Locate the cell with the specified text and output its [X, Y] center coordinate. 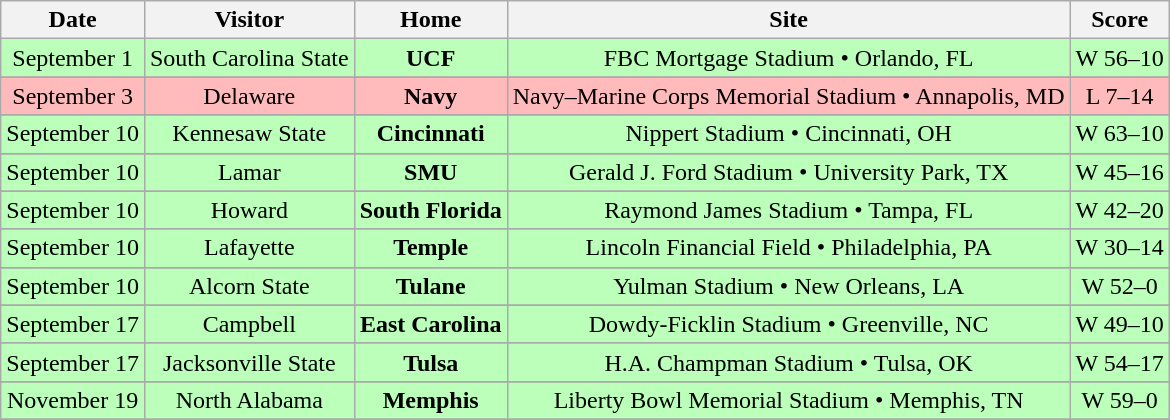
Cincinnati [430, 134]
Gerald J. Ford Stadium • University Park, TX [788, 172]
Memphis [430, 400]
Home [430, 20]
Jacksonville State [249, 362]
FBC Mortgage Stadium • Orlando, FL [788, 58]
W 59–0 [1120, 400]
September 3 [73, 96]
Score [1120, 20]
Howard [249, 210]
SMU [430, 172]
East Carolina [430, 324]
Date [73, 20]
Temple [430, 248]
W 42–20 [1120, 210]
Delaware [249, 96]
North Alabama [249, 400]
W 63–10 [1120, 134]
H.A. Champman Stadium • Tulsa, OK [788, 362]
Navy–Marine Corps Memorial Stadium • Annapolis, MD [788, 96]
W 45–16 [1120, 172]
L 7–14 [1120, 96]
W 54–17 [1120, 362]
W 56–10 [1120, 58]
Lincoln Financial Field • Philadelphia, PA [788, 248]
South Florida [430, 210]
Liberty Bowl Memorial Stadium • Memphis, TN [788, 400]
UCF [430, 58]
Lamar [249, 172]
Nippert Stadium • Cincinnati, OH [788, 134]
Raymond James Stadium • Tampa, FL [788, 210]
South Carolina State [249, 58]
September 1 [73, 58]
W 49–10 [1120, 324]
Site [788, 20]
Tulane [430, 286]
W 30–14 [1120, 248]
Lafayette [249, 248]
Yulman Stadium • New Orleans, LA [788, 286]
W 52–0 [1120, 286]
Navy [430, 96]
November 19 [73, 400]
Alcorn State [249, 286]
Kennesaw State [249, 134]
Campbell [249, 324]
Dowdy-Ficklin Stadium • Greenville, NC [788, 324]
Tulsa [430, 362]
Visitor [249, 20]
